Return (X, Y) of the center of cell containing provided text 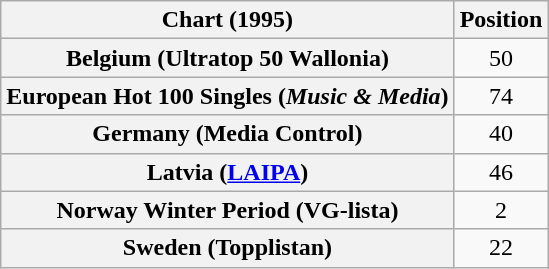
Chart (1995) (228, 20)
Germany (Media Control) (228, 134)
Belgium (Ultratop 50 Wallonia) (228, 58)
22 (501, 248)
46 (501, 172)
2 (501, 210)
Norway Winter Period (VG-lista) (228, 210)
European Hot 100 Singles (Music & Media) (228, 96)
Latvia (LAIPA) (228, 172)
Sweden (Topplistan) (228, 248)
Position (501, 20)
40 (501, 134)
74 (501, 96)
50 (501, 58)
